Capture the cell that displays the provided text and extract its [X, Y] central coordinate. 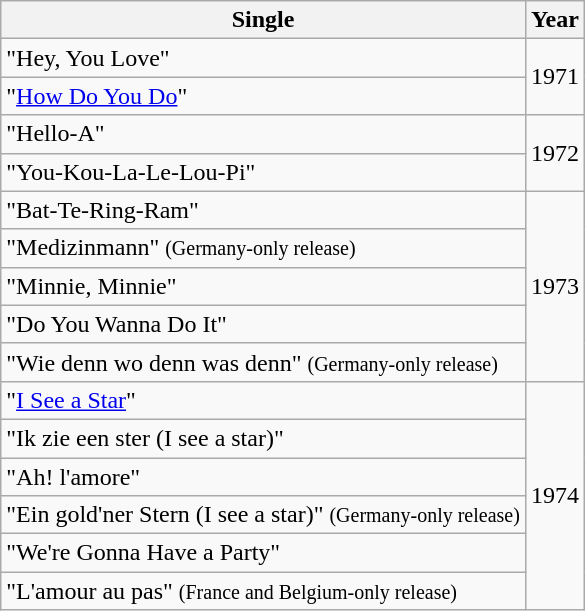
1973 [554, 286]
"I See a Star" [264, 400]
"L'amour au pas" (France and Belgium-only release) [264, 591]
"Ein gold'ner Stern (I see a star)" (Germany-only release) [264, 515]
"Ik zie een ster (I see a star)" [264, 438]
1972 [554, 153]
Single [264, 20]
"Minnie, Minnie" [264, 286]
"We're Gonna Have a Party" [264, 553]
"Bat-Te-Ring-Ram" [264, 210]
"Do You Wanna Do It" [264, 324]
Year [554, 20]
"Medizinmann" (Germany-only release) [264, 248]
"Wie denn wo denn was denn" (Germany-only release) [264, 362]
"Hello-A" [264, 134]
"How Do You Do" [264, 96]
"Ah! l'amore" [264, 477]
"Hey, You Love" [264, 58]
1971 [554, 77]
"You-Kou-La-Le-Lou-Pi" [264, 172]
1974 [554, 495]
